Identify which cell holds the provided text, then report its [X, Y] central coordinate. 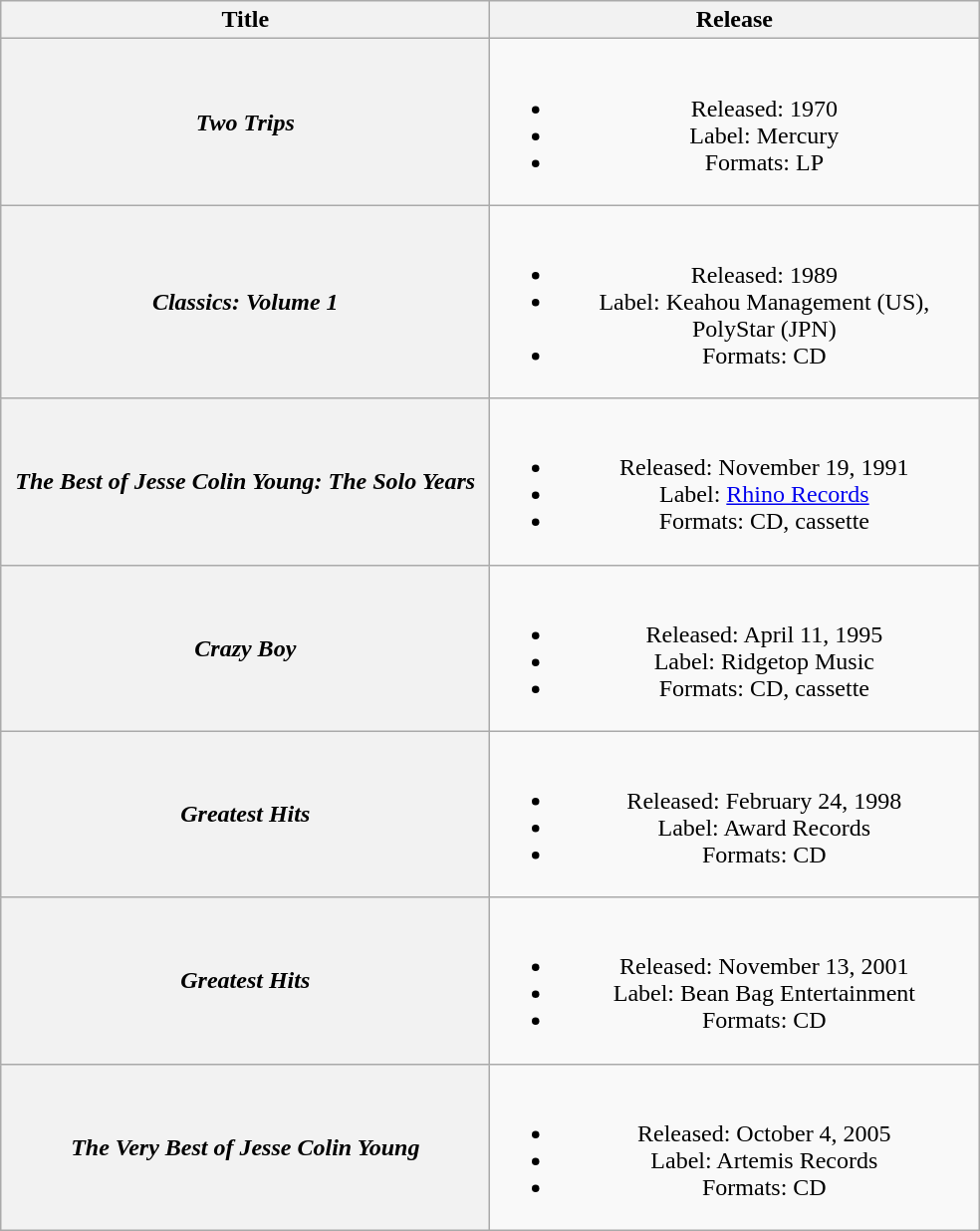
Release [735, 20]
Title [245, 20]
Released: February 24, 1998Label: Award RecordsFormats: CD [735, 815]
Two Trips [245, 122]
Released: November 19, 1991Label: Rhino RecordsFormats: CD, cassette [735, 482]
Released: April 11, 1995Label: Ridgetop MusicFormats: CD, cassette [735, 647]
The Best of Jesse Colin Young: The Solo Years [245, 482]
Released: 1970Label: MercuryFormats: LP [735, 122]
Crazy Boy [245, 647]
Released: November 13, 2001Label: Bean Bag EntertainmentFormats: CD [735, 980]
Released: 1989Label: Keahou Management (US), PolyStar (JPN)Formats: CD [735, 302]
The Very Best of Jesse Colin Young [245, 1147]
Released: October 4, 2005Label: Artemis RecordsFormats: CD [735, 1147]
Classics: Volume 1 [245, 302]
